Identify which cell holds the provided text, then report its (X, Y) central coordinate. 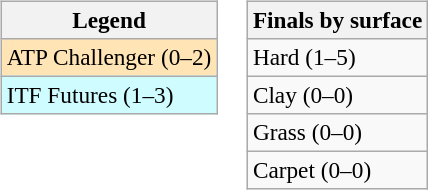
Hard (1–5) (337, 57)
ITF Futures (1–3) (108, 95)
Finals by surface (337, 20)
Legend (108, 20)
Carpet (0–0) (337, 171)
Clay (0–0) (337, 95)
Grass (0–0) (337, 133)
ATP Challenger (0–2) (108, 57)
